Find where the given text appears and provide that cell's center as [x, y] coordinate. 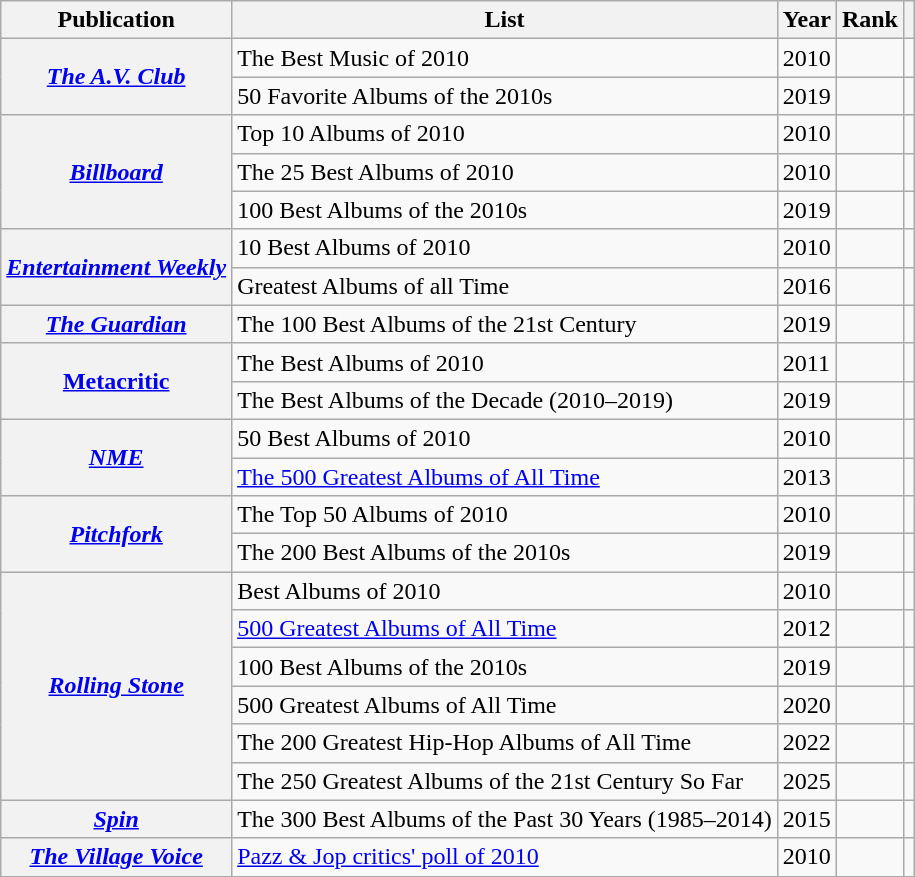
The A.V. Club [116, 77]
Spin [116, 819]
The 100 Best Albums of the 21st Century [505, 324]
50 Favorite Albums of the 2010s [505, 96]
2011 [806, 362]
Year [806, 20]
The 300 Best Albums of the Past 30 Years (1985–2014) [505, 819]
2016 [806, 286]
Rolling Stone [116, 686]
The Top 50 Albums of 2010 [505, 515]
2025 [806, 781]
The Best Music of 2010 [505, 58]
The Best Albums of 2010 [505, 362]
2012 [806, 629]
Top 10 Albums of 2010 [505, 134]
50 Best Albums of 2010 [505, 438]
The 500 Greatest Albums of All Time [505, 477]
The 250 Greatest Albums of the 21st Century So Far [505, 781]
The Best Albums of the Decade (2010–2019) [505, 400]
2020 [806, 705]
The Village Voice [116, 857]
2013 [806, 477]
2022 [806, 743]
Pazz & Jop critics' poll of 2010 [505, 857]
Pitchfork [116, 534]
Metacritic [116, 381]
The Guardian [116, 324]
List [505, 20]
Greatest Albums of all Time [505, 286]
The 200 Best Albums of the 2010s [505, 553]
Best Albums of 2010 [505, 591]
10 Best Albums of 2010 [505, 248]
Entertainment Weekly [116, 267]
Billboard [116, 172]
The 25 Best Albums of 2010 [505, 172]
2015 [806, 819]
The 200 Greatest Hip-Hop Albums of All Time [505, 743]
Publication [116, 20]
NME [116, 457]
Rank [870, 20]
